Identify which cell holds the provided text, then report its (X, Y) central coordinate. 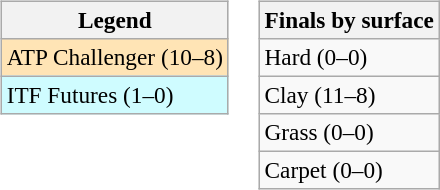
ATP Challenger (10–8) (114, 57)
Clay (11–8) (349, 95)
Carpet (0–0) (349, 171)
Hard (0–0) (349, 57)
ITF Futures (1–0) (114, 95)
Finals by surface (349, 20)
Legend (114, 20)
Grass (0–0) (349, 133)
